From the cell containing the given text, extract its center point as (x, y) coordinate. 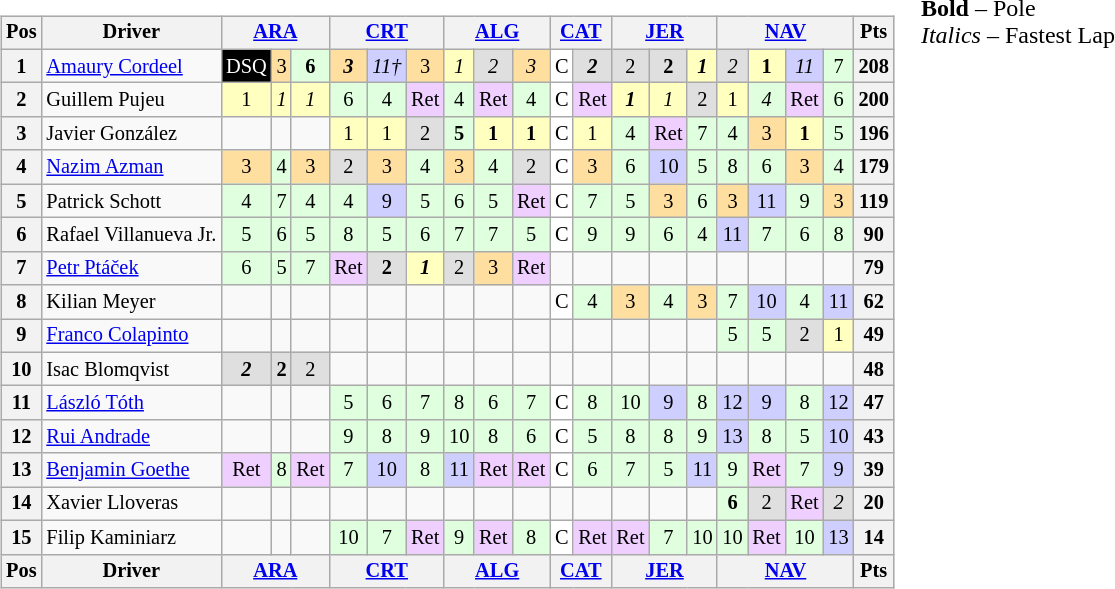
Kilian Meyer (131, 302)
Patrick Schott (131, 201)
Javier González (131, 134)
200 (874, 100)
15 (21, 537)
Amaury Cordeel (131, 66)
Franco Colapinto (131, 336)
90 (874, 235)
Isac Blomqvist (131, 369)
Filip Kaminiarz (131, 537)
Benjamin Goethe (131, 470)
208 (874, 66)
Rui Andrade (131, 437)
79 (874, 268)
196 (874, 134)
László Tóth (131, 403)
11† (386, 66)
39 (874, 470)
20 (874, 504)
47 (874, 403)
62 (874, 302)
Nazim Azman (131, 167)
Xavier Lloveras (131, 504)
Guillem Pujeu (131, 100)
49 (874, 336)
43 (874, 437)
Rafael Villanueva Jr. (131, 235)
119 (874, 201)
DSQ (246, 66)
48 (874, 369)
Petr Ptáček (131, 268)
179 (874, 167)
